Identify which cell holds the provided text, then report its [x, y] central coordinate. 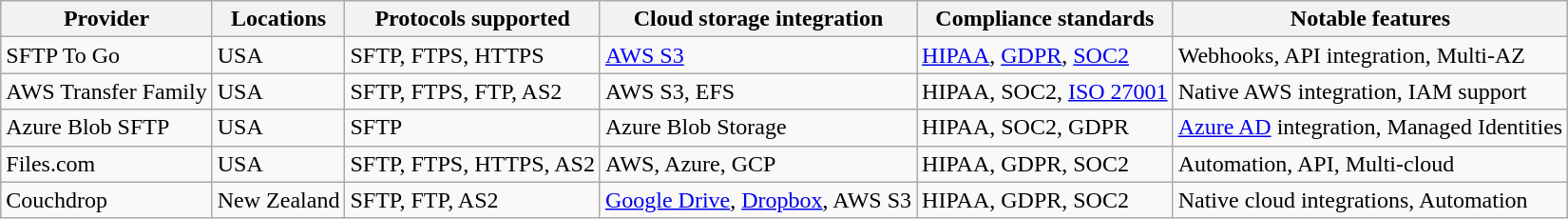
Couchdrop [106, 200]
SFTP, FTPS, HTTPS [473, 55]
SFTP, FTPS, HTTPS, AS2 [473, 164]
Notable features [1370, 19]
Locations [278, 19]
SFTP, FTP, AS2 [473, 200]
HIPAA, SOC2, GDPR [1045, 128]
AWS, Azure, GCP [758, 164]
Files.com [106, 164]
Azure Blob Storage [758, 128]
HIPAA, SOC2, ISO 27001 [1045, 91]
Protocols supported [473, 19]
SFTP To Go [106, 55]
AWS Transfer Family [106, 91]
New Zealand [278, 200]
Webhooks, API integration, Multi-AZ [1370, 55]
Compliance standards [1045, 19]
Azure AD integration, Managed Identities [1370, 128]
Native AWS integration, IAM support [1370, 91]
SFTP [473, 128]
Native cloud integrations, Automation [1370, 200]
Automation, API, Multi-cloud [1370, 164]
Cloud storage integration [758, 19]
AWS S3, EFS [758, 91]
AWS S3 [758, 55]
Google Drive, Dropbox, AWS S3 [758, 200]
Azure Blob SFTP [106, 128]
Provider [106, 19]
SFTP, FTPS, FTP, AS2 [473, 91]
